From the cell containing the given text, extract its center point as [x, y] coordinate. 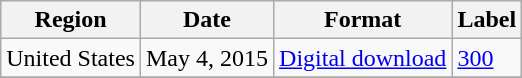
Format [363, 20]
300 [487, 58]
May 4, 2015 [206, 58]
United States [71, 58]
Digital download [363, 58]
Date [206, 20]
Label [487, 20]
Region [71, 20]
